Identify which cell holds the provided text, then report its (x, y) central coordinate. 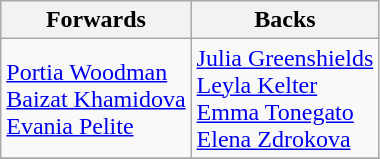
Forwards (96, 20)
Backs (285, 20)
Portia Woodman Baizat Khamidova Evania Pelite (96, 98)
Julia Greenshields Leyla Kelter Emma Tonegato Elena Zdrokova (285, 98)
